Output the [x, y] coordinate of the center of the cell containing the given text.  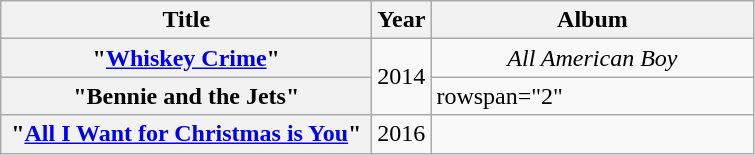
2016 [402, 134]
"Whiskey Crime" [186, 58]
Title [186, 20]
Album [592, 20]
2014 [402, 77]
Year [402, 20]
"Bennie and the Jets" [186, 96]
rowspan="2" [592, 96]
All American Boy [592, 58]
"All I Want for Christmas is You" [186, 134]
